Return (X, Y) of the center of cell containing provided text 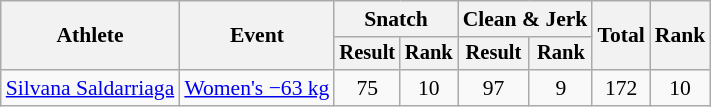
97 (494, 88)
9 (560, 88)
Clean & Jerk (526, 19)
Silvana Saldarriaga (90, 88)
Athlete (90, 36)
Women's −63 kg (256, 88)
Snatch (396, 19)
172 (620, 88)
Event (256, 36)
Total (620, 36)
75 (367, 88)
